Return [x, y] of the center of cell containing provided text 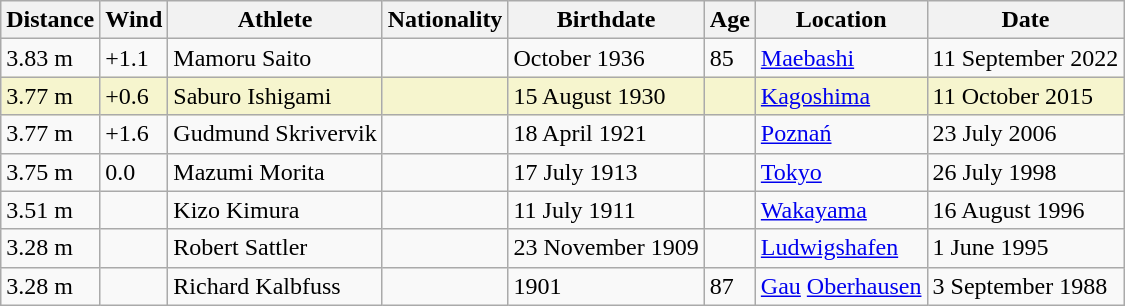
26 July 1998 [1026, 172]
Kagoshima [841, 96]
Poznań [841, 134]
Wakayama [841, 210]
3.51 m [50, 210]
3 September 1988 [1026, 286]
Kizo Kimura [275, 210]
Robert Sattler [275, 248]
Gau Oberhausen [841, 286]
17 July 1913 [606, 172]
Gudmund Skrivervik [275, 134]
Mamoru Saito [275, 58]
16 August 1996 [1026, 210]
Nationality [445, 20]
Mazumi Morita [275, 172]
Location [841, 20]
23 July 2006 [1026, 134]
3.83 m [50, 58]
0.0 [134, 172]
Date [1026, 20]
3.75 m [50, 172]
15 August 1930 [606, 96]
23 November 1909 [606, 248]
October 1936 [606, 58]
85 [730, 58]
11 July 1911 [606, 210]
Athlete [275, 20]
11 September 2022 [1026, 58]
1 June 1995 [1026, 248]
11 October 2015 [1026, 96]
+1.1 [134, 58]
Saburo Ishigami [275, 96]
87 [730, 286]
Birthdate [606, 20]
Distance [50, 20]
Age [730, 20]
18 April 1921 [606, 134]
1901 [606, 286]
+0.6 [134, 96]
Maebashi [841, 58]
Richard Kalbfuss [275, 286]
Ludwigshafen [841, 248]
Tokyo [841, 172]
+1.6 [134, 134]
Wind [134, 20]
